Determine the [X, Y] coordinate at the center of the cell enclosing the given text.  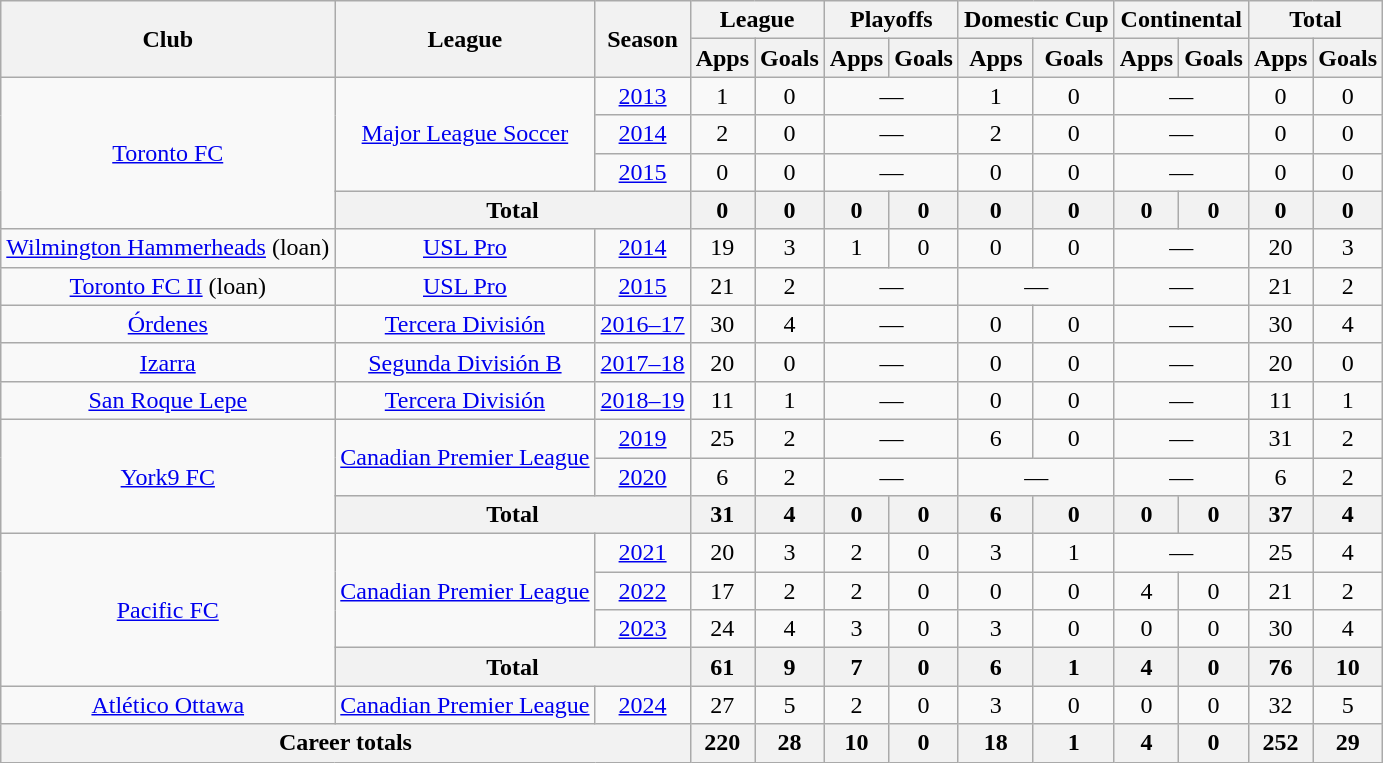
Toronto FC [168, 153]
76 [1280, 667]
Órdenes [168, 324]
29 [1348, 743]
2021 [642, 553]
220 [722, 743]
61 [722, 667]
San Roque Lepe [168, 400]
32 [1280, 705]
Segunda División B [465, 362]
2017–18 [642, 362]
2013 [642, 96]
19 [722, 248]
27 [722, 705]
24 [722, 629]
2016–17 [642, 324]
Continental [1181, 20]
2022 [642, 591]
9 [790, 667]
28 [790, 743]
Career totals [346, 743]
2024 [642, 705]
Season [642, 39]
Pacific FC [168, 610]
Domestic Cup [1036, 20]
37 [1280, 515]
Toronto FC II (loan) [168, 286]
2019 [642, 438]
Major League Soccer [465, 134]
Izarra [168, 362]
2020 [642, 477]
252 [1280, 743]
2023 [642, 629]
Wilmington Hammerheads (loan) [168, 248]
Club [168, 39]
Playoffs [891, 20]
18 [996, 743]
York9 FC [168, 476]
17 [722, 591]
Atlético Ottawa [168, 705]
2018–19 [642, 400]
7 [856, 667]
